Detect which cell encompasses the target text, then output its (X, Y) center coordinate. 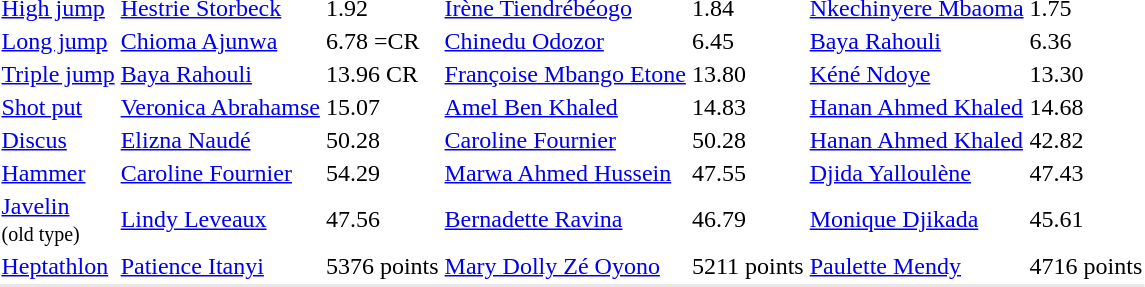
Monique Djikada (916, 220)
13.80 (748, 74)
Hammer (58, 173)
Chinedu Odozor (565, 41)
Amel Ben Khaled (565, 107)
Kéné Ndoye (916, 74)
Triple jump (58, 74)
Heptathlon (58, 266)
Veronica Abrahamse (220, 107)
46.79 (748, 220)
Chioma Ajunwa (220, 41)
47.43 (1086, 173)
Bernadette Ravina (565, 220)
Long jump (58, 41)
42.82 (1086, 140)
6.36 (1086, 41)
47.56 (382, 220)
54.29 (382, 173)
Shot put (58, 107)
6.78 =CR (382, 41)
5376 points (382, 266)
6.45 (748, 41)
Javelin(old type) (58, 220)
13.30 (1086, 74)
47.55 (748, 173)
Paulette Mendy (916, 266)
14.68 (1086, 107)
Françoise Mbango Etone (565, 74)
4716 points (1086, 266)
Djida Yalloulène (916, 173)
13.96 CR (382, 74)
Mary Dolly Zé Oyono (565, 266)
Discus (58, 140)
15.07 (382, 107)
5211 points (748, 266)
45.61 (1086, 220)
Lindy Leveaux (220, 220)
Patience Itanyi (220, 266)
Elizna Naudé (220, 140)
Marwa Ahmed Hussein (565, 173)
14.83 (748, 107)
